Detect which cell encompasses the target text, then output its [x, y] center coordinate. 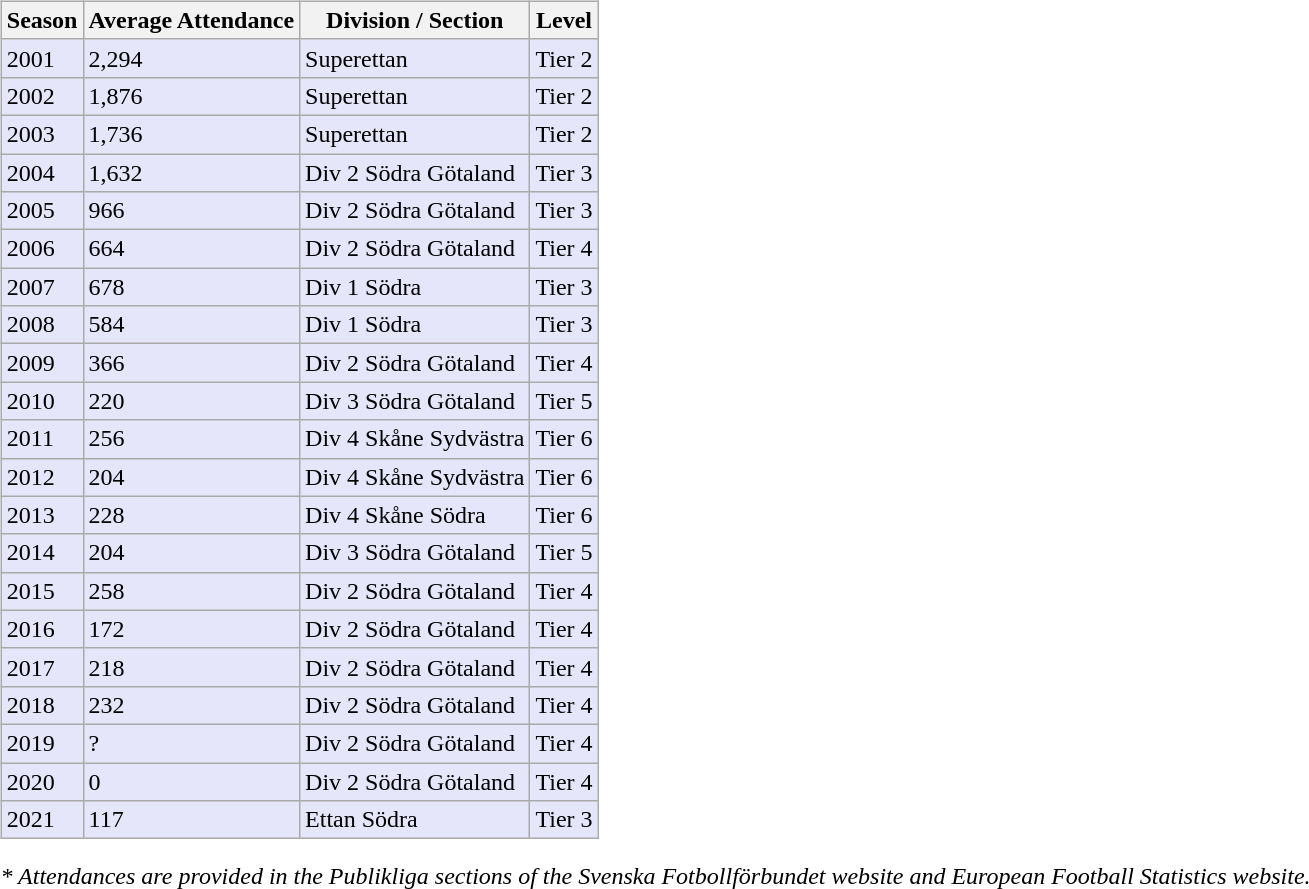
2005 [42, 211]
2004 [42, 173]
? [192, 743]
172 [192, 629]
2008 [42, 325]
Season [42, 20]
664 [192, 249]
256 [192, 439]
2013 [42, 515]
2012 [42, 477]
2007 [42, 287]
2018 [42, 705]
232 [192, 705]
678 [192, 287]
1,736 [192, 134]
218 [192, 667]
0 [192, 781]
258 [192, 591]
2010 [42, 401]
2002 [42, 96]
2,294 [192, 58]
2001 [42, 58]
2009 [42, 363]
Ettan Södra [415, 820]
Div 4 Skåne Södra [415, 515]
2021 [42, 820]
584 [192, 325]
1,876 [192, 96]
966 [192, 211]
2016 [42, 629]
220 [192, 401]
2020 [42, 781]
Level [564, 20]
Average Attendance [192, 20]
2006 [42, 249]
2019 [42, 743]
2003 [42, 134]
2014 [42, 553]
228 [192, 515]
1,632 [192, 173]
Division / Section [415, 20]
117 [192, 820]
2017 [42, 667]
366 [192, 363]
2011 [42, 439]
2015 [42, 591]
